Search for the cell housing the specified text and yield its (x, y) center coordinate. 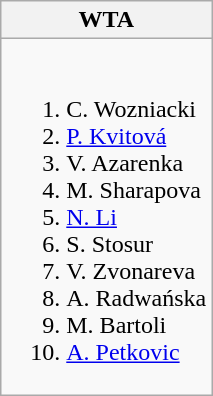
WTA (106, 20)
C. Wozniacki P. Kvitová V. Azarenka M. Sharapova N. Li S. Stosur V. Zvonareva A. Radwańska M. Bartoli A. Petkovic (106, 217)
